From the cell containing the given text, extract its center point as (x, y) coordinate. 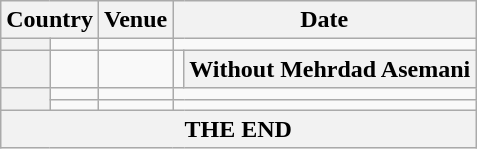
Without Mehrdad Asemani (330, 69)
Country (50, 20)
Venue (135, 20)
THE END (238, 129)
Date (324, 20)
